Return the [X, Y] coordinate for the center point of the cell that contains the specified text.  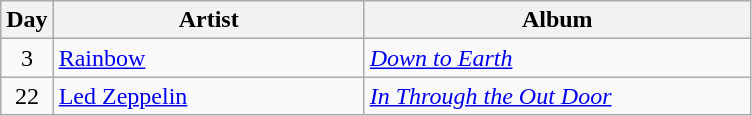
Artist [208, 20]
3 [27, 58]
In Through the Out Door [557, 96]
Album [557, 20]
Led Zeppelin [208, 96]
Rainbow [208, 58]
Day [27, 20]
Down to Earth [557, 58]
22 [27, 96]
